Scan for the cell matching the given text and deliver its (x, y) coordinate at center. 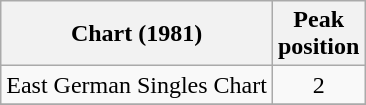
2 (318, 85)
Chart (1981) (137, 34)
Peakposition (318, 34)
East German Singles Chart (137, 85)
